Capture the cell that displays the provided text and extract its [X, Y] central coordinate. 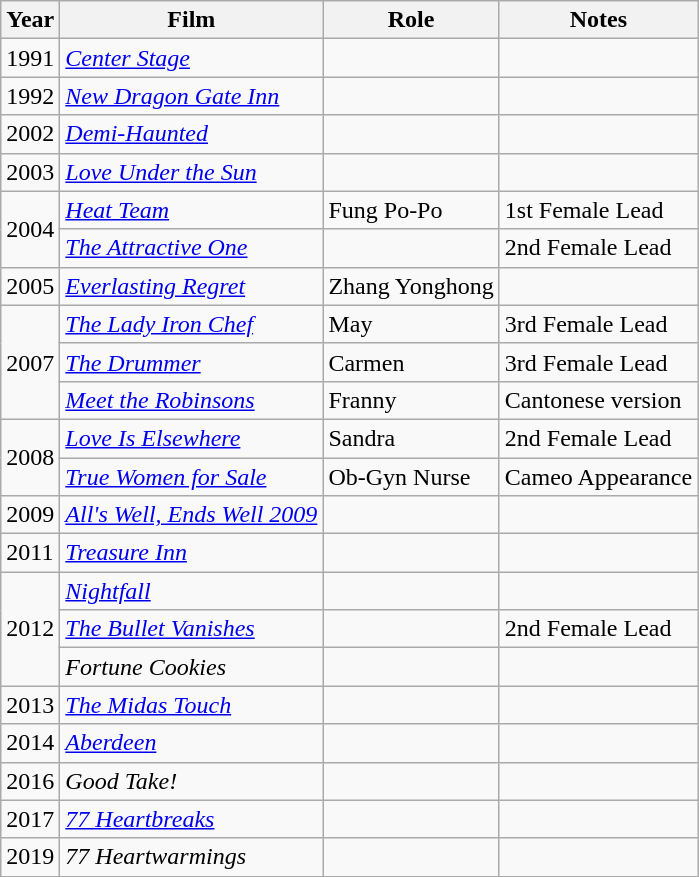
Heat Team [192, 210]
Demi-Haunted [192, 134]
The Midas Touch [192, 705]
Fung Po-Po [411, 210]
Everlasting Regret [192, 286]
Cantonese version [598, 400]
2007 [30, 362]
2019 [30, 857]
1991 [30, 58]
Good Take! [192, 781]
2017 [30, 819]
Film [192, 20]
2002 [30, 134]
Love Under the Sun [192, 172]
2016 [30, 781]
Aberdeen [192, 743]
Fortune Cookies [192, 667]
Notes [598, 20]
2008 [30, 457]
Role [411, 20]
2012 [30, 629]
1992 [30, 96]
Meet the Robinsons [192, 400]
Ob-Gyn Nurse [411, 477]
Franny [411, 400]
2011 [30, 553]
True Women for Sale [192, 477]
The Bullet Vanishes [192, 629]
Zhang Yonghong [411, 286]
Love Is Elsewhere [192, 438]
The Attractive One [192, 248]
Center Stage [192, 58]
The Lady Iron Chef [192, 324]
The Drummer [192, 362]
2004 [30, 229]
May [411, 324]
Sandra [411, 438]
77 Heartwarmings [192, 857]
77 Heartbreaks [192, 819]
New Dragon Gate Inn [192, 96]
Year [30, 20]
All's Well, Ends Well 2009 [192, 515]
2005 [30, 286]
Treasure Inn [192, 553]
2013 [30, 705]
2003 [30, 172]
Nightfall [192, 591]
2014 [30, 743]
Carmen [411, 362]
Cameo Appearance [598, 477]
2009 [30, 515]
1st Female Lead [598, 210]
